Capture the cell that displays the provided text and extract its (x, y) central coordinate. 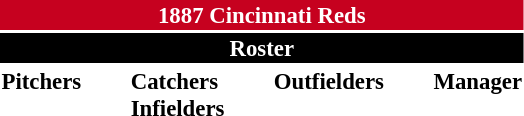
1887 Cincinnati Reds (262, 15)
Roster (262, 48)
